Determine the (X, Y) coordinate at the center of the cell enclosing the given text.  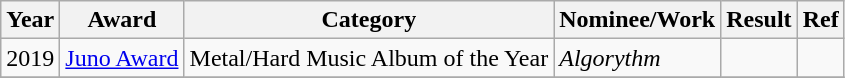
Algorythm (638, 58)
Award (122, 20)
Juno Award (122, 58)
Result (759, 20)
Nominee/Work (638, 20)
2019 (30, 58)
Category (369, 20)
Metal/Hard Music Album of the Year (369, 58)
Year (30, 20)
Ref (820, 20)
